Scan for the cell matching the given text and deliver its [x, y] coordinate at center. 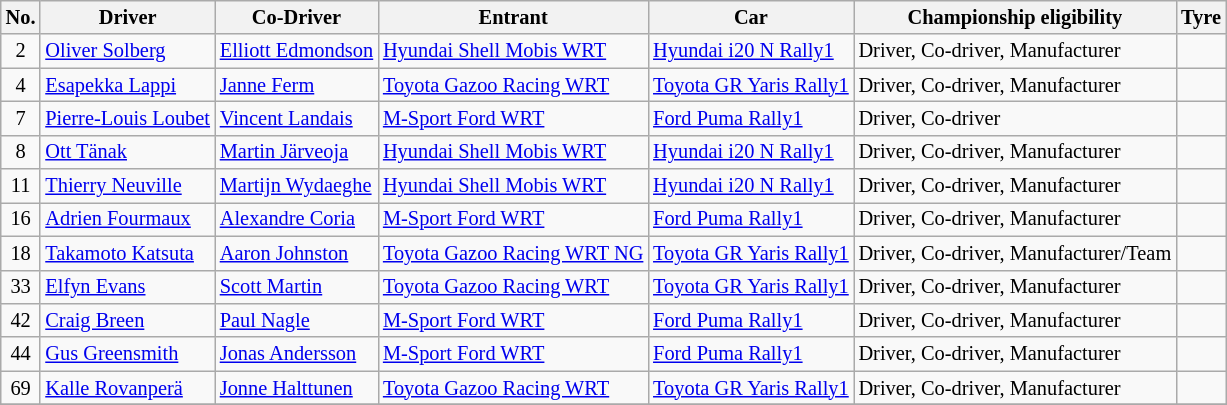
Elfyn Evans [127, 287]
Aaron Johnston [296, 253]
Martijn Wydaeghe [296, 186]
44 [21, 354]
Tyre [1201, 17]
Esapekka Lappi [127, 85]
42 [21, 320]
Kalle Rovanperä [127, 388]
4 [21, 85]
Scott Martin [296, 287]
7 [21, 118]
Ott Tänak [127, 152]
Car [750, 17]
Adrien Fourmaux [127, 219]
Co-Driver [296, 17]
No. [21, 17]
33 [21, 287]
Craig Breen [127, 320]
Jonne Halttunen [296, 388]
Driver, Co-driver [1016, 118]
69 [21, 388]
Janne Ferm [296, 85]
Toyota Gazoo Racing WRT NG [513, 253]
Pierre-Louis Loubet [127, 118]
Paul Nagle [296, 320]
Elliott Edmondson [296, 51]
2 [21, 51]
16 [21, 219]
Vincent Landais [296, 118]
8 [21, 152]
Championship eligibility [1016, 17]
Alexandre Coria [296, 219]
Martin Järveoja [296, 152]
Oliver Solberg [127, 51]
Thierry Neuville [127, 186]
Jonas Andersson [296, 354]
Driver, Co-driver, Manufacturer/Team [1016, 253]
Driver [127, 17]
Entrant [513, 17]
18 [21, 253]
11 [21, 186]
Gus Greensmith [127, 354]
Takamoto Katsuta [127, 253]
